Find where the given text appears and provide that cell's center as (X, Y) coordinate. 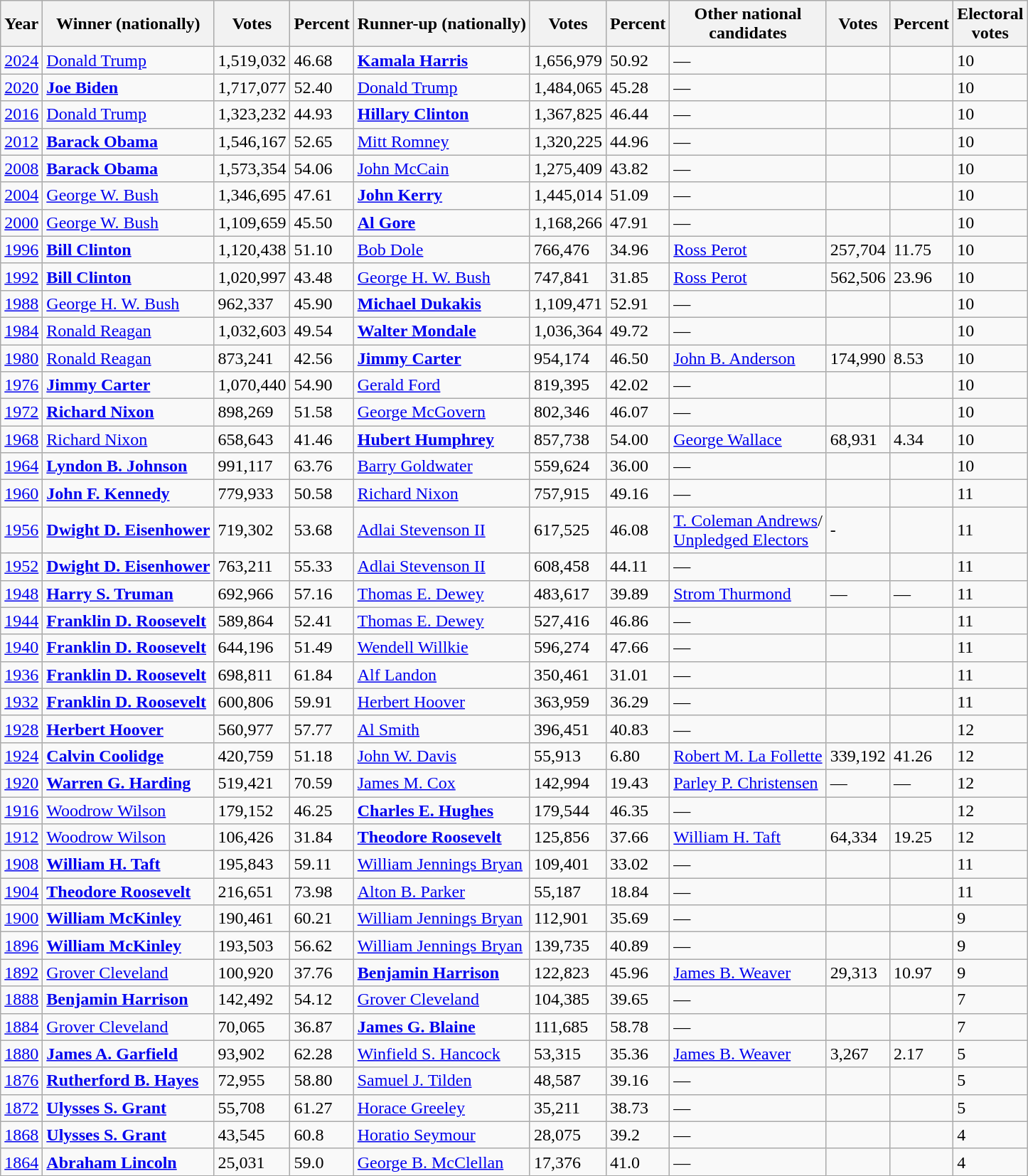
1912 (21, 838)
1900 (21, 919)
James M. Cox (441, 783)
1,020,997 (252, 277)
55,187 (567, 892)
35.36 (637, 1054)
72,955 (252, 1081)
596,274 (567, 648)
46.25 (321, 810)
46.35 (637, 810)
1920 (21, 783)
420,759 (252, 756)
1952 (21, 567)
1,484,065 (567, 87)
1876 (21, 1081)
763,211 (252, 567)
802,346 (567, 412)
779,933 (252, 493)
53,315 (567, 1054)
52.65 (321, 141)
93,902 (252, 1054)
2.17 (921, 1054)
George B. McClellan (441, 1162)
Alf Landon (441, 675)
190,461 (252, 919)
43,545 (252, 1135)
1,109,659 (252, 223)
1928 (21, 729)
Charles E. Hughes (441, 810)
George Wallace (748, 439)
40.83 (637, 729)
1872 (21, 1108)
1888 (21, 1000)
Al Gore (441, 223)
Gerald Ford (441, 385)
1,323,232 (252, 114)
766,476 (567, 250)
1936 (21, 675)
Strom Thurmond (748, 594)
61.84 (321, 675)
41.26 (921, 756)
11.75 (921, 250)
1,168,266 (567, 223)
2020 (21, 87)
53.68 (321, 530)
1,573,354 (252, 169)
1,546,167 (252, 141)
34.96 (637, 250)
43.82 (637, 169)
44.11 (637, 567)
257,704 (857, 250)
James A. Garfield (128, 1054)
36.00 (637, 466)
18.84 (637, 892)
1896 (21, 946)
51.10 (321, 250)
52.40 (321, 87)
46.07 (637, 412)
1988 (21, 304)
1960 (21, 493)
8.53 (921, 358)
1,275,409 (567, 169)
3,267 (857, 1054)
40.89 (637, 946)
112,901 (567, 919)
Mitt Romney (441, 141)
195,843 (252, 865)
46.50 (637, 358)
54.90 (321, 385)
47.66 (637, 648)
Bob Dole (441, 250)
54.12 (321, 1000)
Horatio Seymour (441, 1135)
Harry S. Truman (128, 594)
1,036,364 (567, 331)
1,519,032 (252, 60)
- (857, 530)
Winner (nationally) (128, 24)
483,617 (567, 594)
37.66 (637, 838)
33.02 (637, 865)
1,367,825 (567, 114)
Winfield S. Hancock (441, 1054)
Hillary Clinton (441, 114)
100,920 (252, 973)
59.11 (321, 865)
19.43 (637, 783)
1964 (21, 466)
559,624 (567, 466)
2008 (21, 169)
Alton B. Parker (441, 892)
60.21 (321, 919)
Samuel J. Tilden (441, 1081)
17,376 (567, 1162)
39.2 (637, 1135)
106,426 (252, 838)
2004 (21, 196)
John Kerry (441, 196)
45.50 (321, 223)
59.0 (321, 1162)
Joe Biden (128, 87)
42.02 (637, 385)
1,320,225 (567, 141)
42.56 (321, 358)
36.29 (637, 702)
1916 (21, 810)
339,192 (857, 756)
T. Coleman Andrews/Unpledged Electors (748, 530)
28,075 (567, 1135)
193,503 (252, 946)
519,421 (252, 783)
31.85 (637, 277)
2024 (21, 60)
991,117 (252, 466)
36.87 (321, 1027)
Robert M. La Follette (748, 756)
898,269 (252, 412)
216,651 (252, 892)
48,587 (567, 1081)
52.41 (321, 621)
1932 (21, 702)
51.58 (321, 412)
142,994 (567, 783)
57.16 (321, 594)
47.91 (637, 223)
747,841 (567, 277)
1992 (21, 277)
644,196 (252, 648)
46.86 (637, 621)
46.68 (321, 60)
139,735 (567, 946)
954,174 (567, 358)
52.91 (637, 304)
50.58 (321, 493)
527,416 (567, 621)
49.72 (637, 331)
1980 (21, 358)
51.18 (321, 756)
608,458 (567, 567)
692,966 (252, 594)
Lyndon B. Johnson (128, 466)
41.0 (637, 1162)
560,977 (252, 729)
58.80 (321, 1081)
1,032,603 (252, 331)
37.76 (321, 973)
35.69 (637, 919)
James G. Blaine (441, 1027)
1940 (21, 648)
47.61 (321, 196)
39.65 (637, 1000)
10.97 (921, 973)
363,959 (567, 702)
1,717,077 (252, 87)
1,070,440 (252, 385)
Electoralvotes (990, 24)
49.16 (637, 493)
45.28 (637, 87)
John W. Davis (441, 756)
1968 (21, 439)
698,811 (252, 675)
1,109,471 (567, 304)
49.54 (321, 331)
1908 (21, 865)
617,525 (567, 530)
1,120,438 (252, 250)
Year (21, 24)
Kamala Harris (441, 60)
44.93 (321, 114)
142,492 (252, 1000)
51.09 (637, 196)
55,913 (567, 756)
44.96 (637, 141)
757,915 (567, 493)
39.89 (637, 594)
Al Smith (441, 729)
2016 (21, 114)
719,302 (252, 530)
6.80 (637, 756)
1,346,695 (252, 196)
46.44 (637, 114)
1884 (21, 1027)
Horace Greeley (441, 1108)
174,990 (857, 358)
179,544 (567, 810)
1,656,979 (567, 60)
179,152 (252, 810)
George McGovern (441, 412)
Abraham Lincoln (128, 1162)
54.06 (321, 169)
1892 (21, 973)
1984 (21, 331)
Parley P. Christensen (748, 783)
39.16 (637, 1081)
600,806 (252, 702)
2000 (21, 223)
1904 (21, 892)
1864 (21, 1162)
55.33 (321, 567)
Rutherford B. Hayes (128, 1081)
29,313 (857, 973)
111,685 (567, 1027)
Walter Mondale (441, 331)
1868 (21, 1135)
58.78 (637, 1027)
John B. Anderson (748, 358)
50.92 (637, 60)
396,451 (567, 729)
819,395 (567, 385)
Wendell Willkie (441, 648)
1972 (21, 412)
562,506 (857, 277)
46.08 (637, 530)
Michael Dukakis (441, 304)
658,643 (252, 439)
104,385 (567, 1000)
Barry Goldwater (441, 466)
23.96 (921, 277)
62.28 (321, 1054)
19.25 (921, 838)
60.8 (321, 1135)
56.62 (321, 946)
55,708 (252, 1108)
4.34 (921, 439)
1996 (21, 250)
873,241 (252, 358)
109,401 (567, 865)
54.00 (637, 439)
350,461 (567, 675)
1,445,014 (567, 196)
1880 (21, 1054)
43.48 (321, 277)
25,031 (252, 1162)
122,823 (567, 973)
589,864 (252, 621)
1944 (21, 621)
59.91 (321, 702)
962,337 (252, 304)
Hubert Humphrey (441, 439)
73.98 (321, 892)
857,738 (567, 439)
31.84 (321, 838)
Warren G. Harding (128, 783)
61.27 (321, 1108)
2012 (21, 141)
70.59 (321, 783)
John McCain (441, 169)
68,931 (857, 439)
35,211 (567, 1108)
31.01 (637, 675)
1948 (21, 594)
41.46 (321, 439)
57.77 (321, 729)
1976 (21, 385)
Calvin Coolidge (128, 756)
Other nationalcandidates (748, 24)
1956 (21, 530)
63.76 (321, 466)
45.90 (321, 304)
64,334 (857, 838)
Runner-up (nationally) (441, 24)
51.49 (321, 648)
45.96 (637, 973)
38.73 (637, 1108)
John F. Kennedy (128, 493)
125,856 (567, 838)
70,065 (252, 1027)
1924 (21, 756)
